Locate the cell with the specified text and output its (x, y) center coordinate. 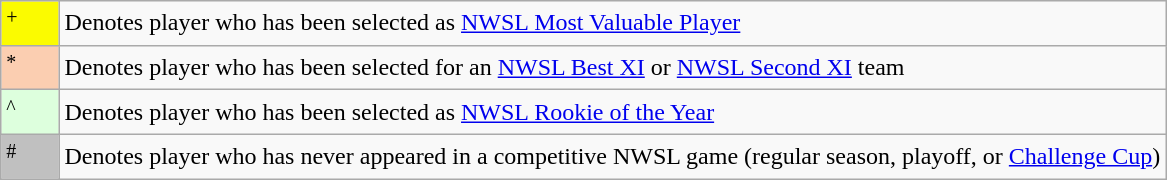
# (30, 156)
* (30, 68)
Denotes player who has been selected for an NWSL Best XI or NWSL Second XI team (612, 68)
Denotes player who has been selected as NWSL Most Valuable Player (612, 24)
^ (30, 112)
Denotes player who has never appeared in a competitive NWSL game (regular season, playoff, or Challenge Cup) (612, 156)
Denotes player who has been selected as NWSL Rookie of the Year (612, 112)
+ (30, 24)
